Return (X, Y) of the center of cell containing provided text 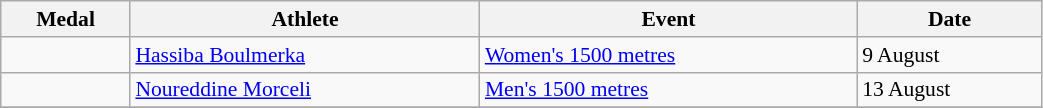
Medal (66, 19)
Women's 1500 metres (668, 55)
Noureddine Morceli (304, 90)
Men's 1500 metres (668, 90)
Athlete (304, 19)
Event (668, 19)
Hassiba Boulmerka (304, 55)
9 August (950, 55)
Date (950, 19)
13 August (950, 90)
